Capture the cell that displays the provided text and extract its (X, Y) central coordinate. 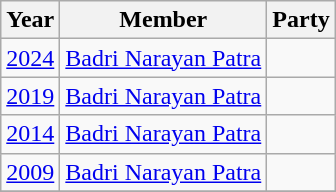
Year (30, 20)
2009 (30, 172)
2024 (30, 58)
Party (301, 20)
2019 (30, 96)
2014 (30, 134)
Member (164, 20)
